Return (x, y) of the center of cell containing provided text 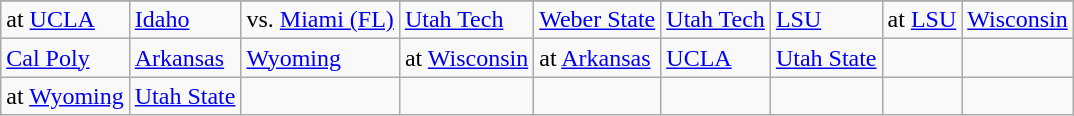
Weber State (598, 20)
at LSU (922, 20)
Cal Poly (66, 58)
UCLA (716, 58)
LSU (826, 20)
at UCLA (66, 20)
Idaho (185, 20)
Arkansas (185, 58)
at Wisconsin (466, 58)
vs. Miami (FL) (320, 20)
at Arkansas (598, 58)
Wyoming (320, 58)
at Wyoming (66, 96)
Wisconsin (1018, 20)
